Scan for the cell matching the given text and deliver its (x, y) coordinate at center. 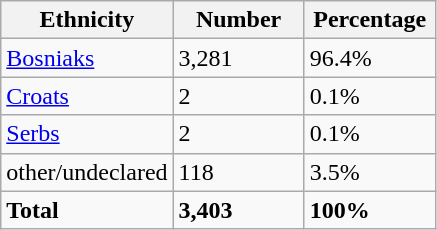
Bosniaks (87, 58)
Ethnicity (87, 20)
3.5% (370, 172)
96.4% (370, 58)
Percentage (370, 20)
Number (238, 20)
100% (370, 210)
Croats (87, 96)
other/undeclared (87, 172)
Serbs (87, 134)
Total (87, 210)
118 (238, 172)
3,281 (238, 58)
3,403 (238, 210)
